Pinpoint the cell where the given text exists, returning its (X, Y) midpoint coordinate. 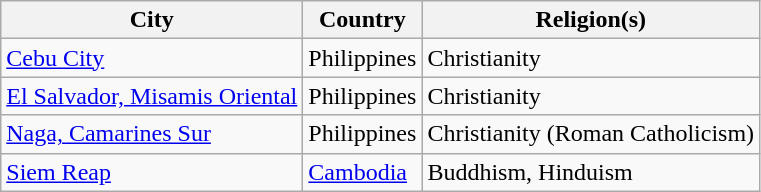
City (152, 20)
Religion(s) (591, 20)
Country (362, 20)
Buddhism, Hinduism (591, 172)
Siem Reap (152, 172)
El Salvador, Misamis Oriental (152, 96)
Cebu City (152, 58)
Cambodia (362, 172)
Naga, Camarines Sur (152, 134)
Christianity (Roman Catholicism) (591, 134)
